Extract the [x, y] coordinate from the center of the cell holding the provided text.  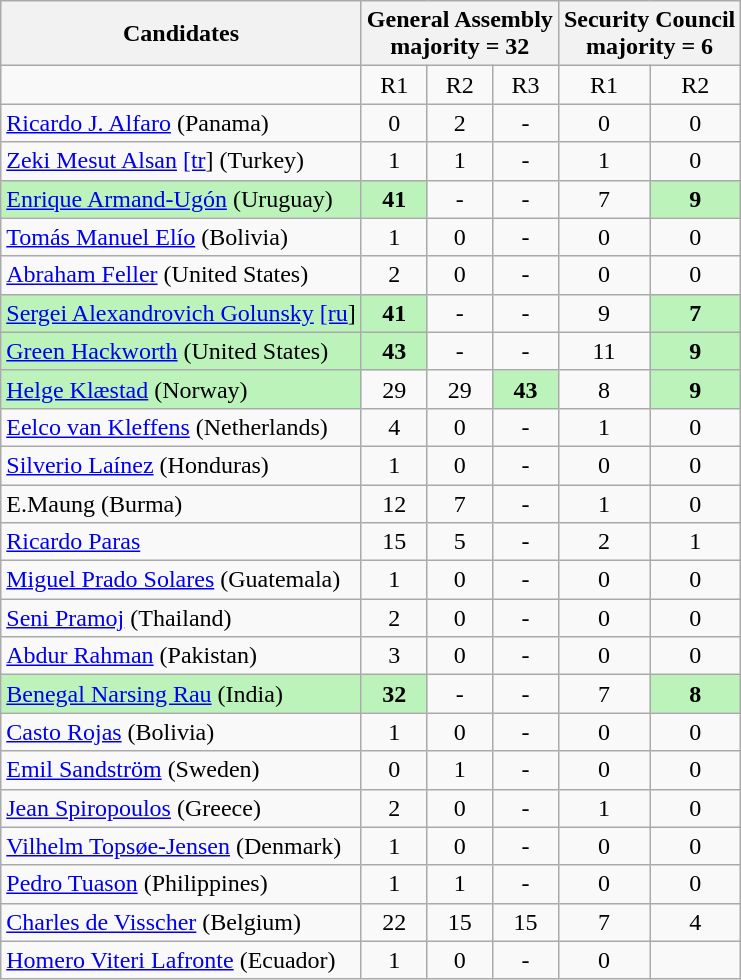
Helge Klæstad (Norway) [182, 389]
5 [460, 542]
Candidates [182, 34]
3 [394, 656]
Sergei Alexandrovich Golunsky [ru] [182, 313]
32 [394, 694]
Abdur Rahman (Pakistan) [182, 656]
Emil Sandström (Sweden) [182, 770]
Silverio Laínez (Honduras) [182, 465]
Abraham Feller (United States) [182, 275]
Tomás Manuel Elío (Bolivia) [182, 237]
11 [604, 351]
22 [394, 922]
Pedro Tuason (Philippines) [182, 884]
Security Council majority = 6 [649, 34]
Zeki Mesut Alsan [tr] (Turkey) [182, 161]
Ricardo Paras [182, 542]
Miguel Prado Solares (Guatemala) [182, 580]
Eelco van Kleffens (Netherlands) [182, 427]
Homero Viteri Lafronte (Ecuador) [182, 960]
Casto Rojas (Bolivia) [182, 732]
Green Hackworth (United States) [182, 351]
12 [394, 503]
R3 [526, 85]
Vilhelm Topsøe-Jensen (Denmark) [182, 846]
Seni Pramoj (Thailand) [182, 618]
Ricardo J. Alfaro (Panama) [182, 123]
Benegal Narsing Rau (India) [182, 694]
E.Maung (Burma) [182, 503]
General Assembly majority = 32 [460, 34]
Enrique Armand-Ugón (Uruguay) [182, 199]
Charles de Visscher (Belgium) [182, 922]
Jean Spiropoulos (Greece) [182, 808]
